Locate the cell with the specified text and output its (X, Y) center coordinate. 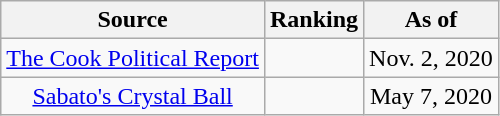
Source (133, 20)
Sabato's Crystal Ball (133, 96)
May 7, 2020 (432, 96)
Nov. 2, 2020 (432, 58)
The Cook Political Report (133, 58)
As of (432, 20)
Ranking (314, 20)
